Return [X, Y] of the center of cell containing provided text 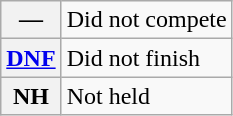
Not held [146, 96]
NH [31, 96]
Did not finish [146, 58]
DNF [31, 58]
— [31, 20]
Did not compete [146, 20]
